Provide the (X, Y) coordinate of the cell's center where the given text is located.  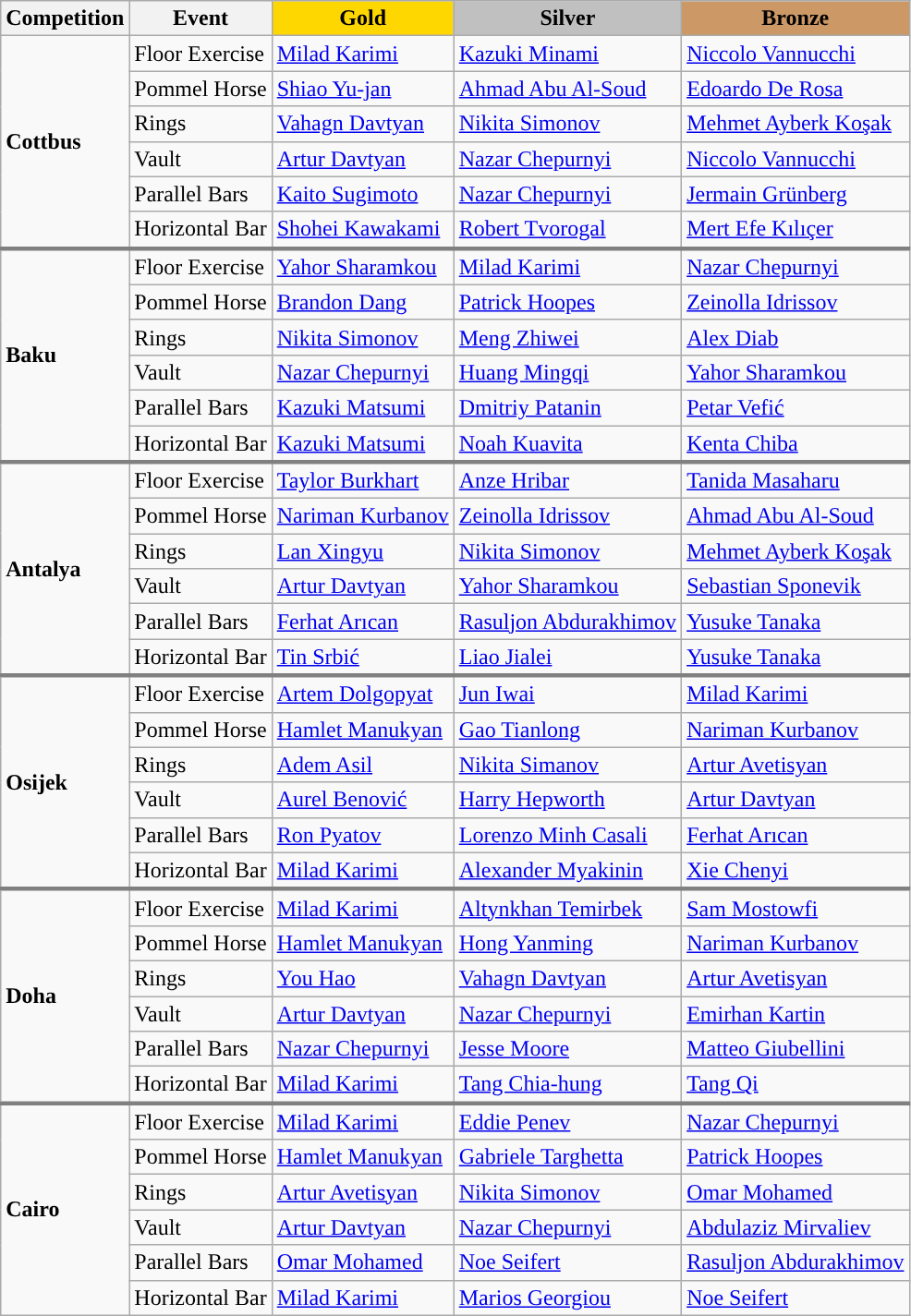
Bronze (796, 18)
Petar Vefić (796, 407)
Kaito Sugimoto (362, 194)
Aurel Benović (362, 800)
Edoardo De Rosa (796, 89)
Kenta Chiba (796, 443)
Noah Kuavita (567, 443)
Mert Efe Kılıçer (796, 230)
Kazuki Minami (567, 54)
Huang Mingqi (567, 372)
Liao Jialei (567, 658)
Sebastian Sponevik (796, 586)
Brandon Dang (362, 302)
Shiao Yu-jan (362, 89)
Taylor Burkhart (362, 480)
Harry Hepworth (567, 800)
Jermain Grünberg (796, 194)
Hong Yanming (567, 943)
Gabriele Targhetta (567, 1157)
Cairo (65, 1209)
Dmitriy Patanin (567, 407)
You Hao (362, 978)
Baku (65, 355)
Shohei Kawakami (362, 230)
Jesse Moore (567, 1049)
Ron Pyatov (362, 835)
Adem Asil (362, 765)
Tang Chia-hung (567, 1085)
Event (200, 18)
Lan Xingyu (362, 551)
Lorenzo Minh Casali (567, 835)
Gold (362, 18)
Tin Srbić (362, 658)
Jun Iwai (567, 694)
Alexander Myakinin (567, 871)
Doha (65, 996)
Alex Diab (796, 337)
Robert Tvorogal (567, 230)
Cottbus (65, 142)
Emirhan Kartin (796, 1013)
Osijek (65, 781)
Anze Hribar (567, 480)
Meng Zhiwei (567, 337)
Marios Georgiou (567, 1298)
Xie Chenyi (796, 871)
Tang Qi (796, 1085)
Antalya (65, 569)
Sam Mostowfi (796, 908)
Tanida Masaharu (796, 480)
Matteo Giubellini (796, 1049)
Abdulaziz Mirvaliev (796, 1227)
Competition (65, 18)
Gao Tianlong (567, 730)
Altynkhan Temirbek (567, 908)
Eddie Penev (567, 1121)
Nikita Simanov (567, 765)
Artem Dolgopyat (362, 694)
Silver (567, 18)
